Determine the [X, Y] coordinate at the center of the cell enclosing the given text.  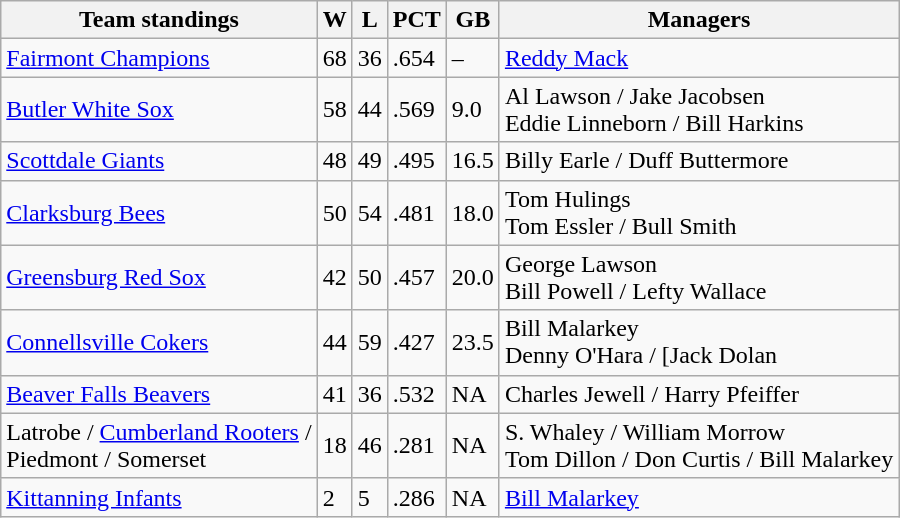
9.0 [472, 110]
S. Whaley / William Morrow Tom Dillon / Don Curtis / Bill Malarkey [698, 446]
58 [334, 110]
W [334, 20]
42 [334, 278]
.281 [416, 446]
Team standings [159, 20]
.457 [416, 278]
Bill Malarkey Denny O'Hara / [Jack Dolan [698, 342]
59 [370, 342]
41 [334, 394]
.481 [416, 212]
.495 [416, 161]
George Lawson Bill Powell / Lefty Wallace [698, 278]
46 [370, 446]
Greensburg Red Sox [159, 278]
Managers [698, 20]
Clarksburg Bees [159, 212]
Kittanning Infants [159, 497]
48 [334, 161]
Tom Hulings Tom Essler / Bull Smith [698, 212]
5 [370, 497]
Reddy Mack [698, 58]
Bill Malarkey [698, 497]
Beaver Falls Beavers [159, 394]
54 [370, 212]
L [370, 20]
.569 [416, 110]
Latrobe / Cumberland Rooters / Piedmont / Somerset [159, 446]
Fairmont Champions [159, 58]
Scottdale Giants [159, 161]
.654 [416, 58]
– [472, 58]
Billy Earle / Duff Buttermore [698, 161]
PCT [416, 20]
68 [334, 58]
18.0 [472, 212]
Butler White Sox [159, 110]
.532 [416, 394]
GB [472, 20]
Al Lawson / Jake Jacobsen Eddie Linneborn / Bill Harkins [698, 110]
.286 [416, 497]
.427 [416, 342]
16.5 [472, 161]
Connellsville Cokers [159, 342]
18 [334, 446]
49 [370, 161]
20.0 [472, 278]
23.5 [472, 342]
Charles Jewell / Harry Pfeiffer [698, 394]
2 [334, 497]
